Provide the [x, y] coordinate of the cell's center where the given text is located.  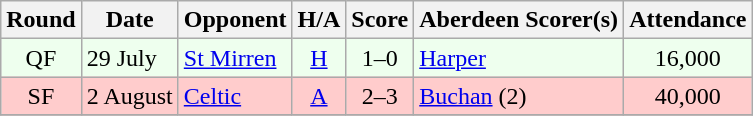
Celtic [235, 96]
40,000 [688, 96]
Attendance [688, 20]
Date [130, 20]
2–3 [380, 96]
29 July [130, 58]
A [319, 96]
H/A [319, 20]
Opponent [235, 20]
QF [41, 58]
2 August [130, 96]
Aberdeen Scorer(s) [519, 20]
Harper [519, 58]
16,000 [688, 58]
Score [380, 20]
H [319, 58]
Buchan (2) [519, 96]
1–0 [380, 58]
St Mirren [235, 58]
Round [41, 20]
SF [41, 96]
